Locate the cell with the specified text and output its [x, y] center coordinate. 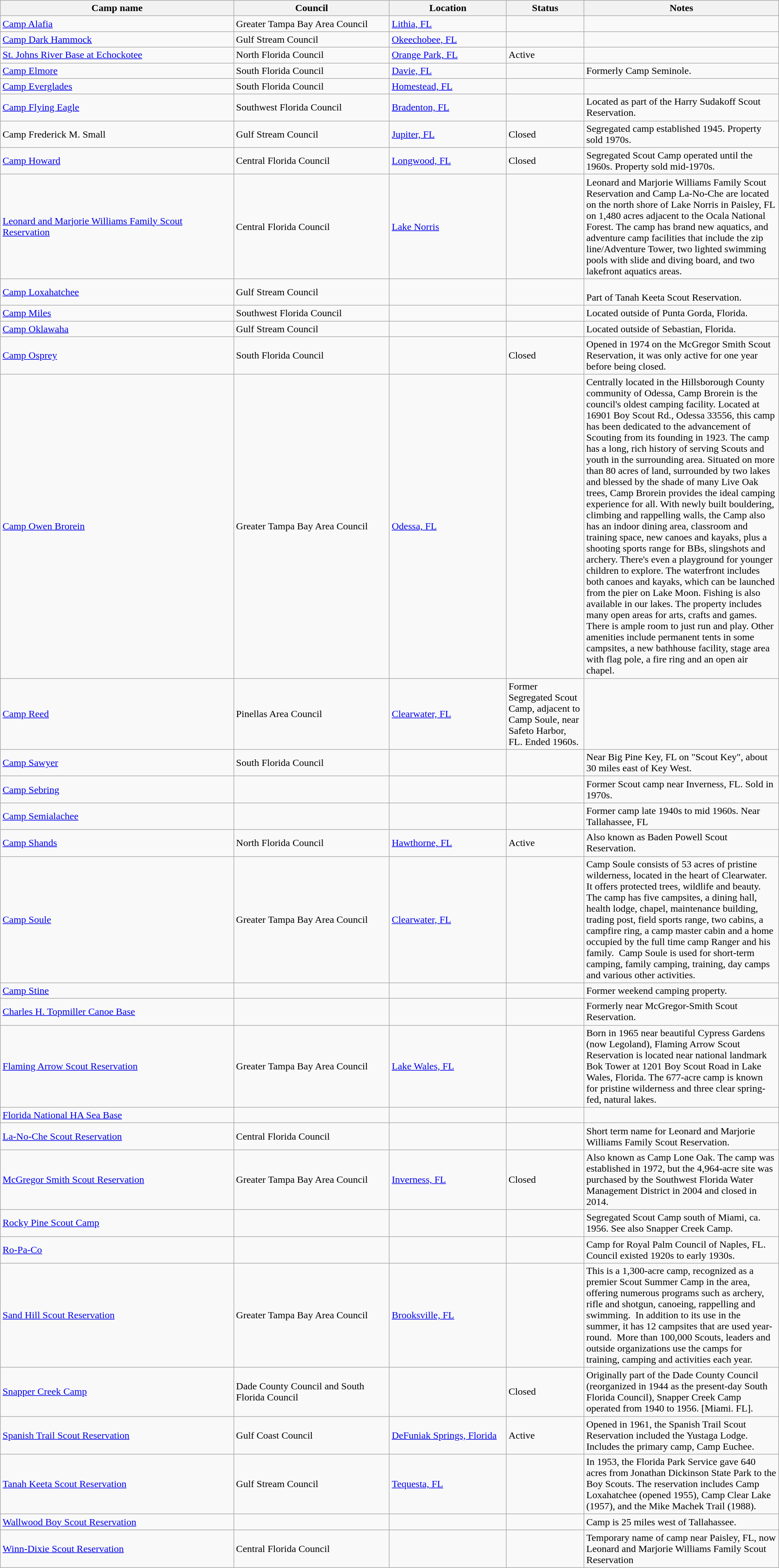
Camp Dark Hammock [117, 39]
Camp name [117, 8]
Temporary name of camp near Paisley, FL, now Leonard and Marjorie Williams Family Scout Reservation [682, 1549]
Homestead, FL [448, 86]
Camp Shands [117, 843]
Sand Hill Scout Reservation [117, 1315]
Camp is 25 miles west of Tallahassee. [682, 1522]
Camp Stine [117, 991]
Location [448, 8]
Longwood, FL [448, 161]
Ro-Pa-Co [117, 1249]
Gulf Coast Council [311, 1435]
Formerly near McGregor-Smith Scout Reservation. [682, 1012]
Camp Everglades [117, 86]
Part of Tanah Keeta Scout Reservation. [682, 292]
Segregated Scout Camp operated until the 1960s. Property sold mid-1970s. [682, 161]
Camp Alafia [117, 24]
Also known as Baden Powell Scout Reservation. [682, 843]
Camp Osprey [117, 356]
Tanah Keeta Scout Reservation [117, 1484]
Segregated Scout Camp south of Miami, ca. 1956. See also Snapper Creek Camp. [682, 1223]
Rocky Pine Scout Camp [117, 1223]
Former Scout camp near Inverness, FL. Sold in 1970s. [682, 789]
Winn-Dixie Scout Reservation [117, 1549]
Located outside of Sebastian, Florida. [682, 329]
Status [545, 8]
Camp Sawyer [117, 763]
Okeechobee, FL [448, 39]
Former camp late 1940s to mid 1960s. Near Tallahassee, FL [682, 816]
Camp Miles [117, 313]
Orange Park, FL [448, 55]
Davie, FL [448, 71]
McGregor Smith Scout Reservation [117, 1179]
Flaming Arrow Scout Reservation [117, 1066]
DeFuniak Springs, Florida [448, 1435]
Camp Elmore [117, 71]
Camp Soule [117, 920]
Opened in 1974 on the McGregor Smith Scout Reservation, it was only active for one year before being closed. [682, 356]
Camp Flying Eagle [117, 108]
Camp for Royal Palm Council of Naples, FL. Council existed 1920s to early 1930s. [682, 1249]
Hawthorne, FL [448, 843]
Segregated camp established 1945. Property sold 1970s. [682, 134]
Short term name for Leonard and Marjorie Williams Family Scout Reservation. [682, 1136]
Camp Oklawaha [117, 329]
Former weekend camping property. [682, 991]
Snapper Creek Camp [117, 1392]
Opened in 1961, the Spanish Trail Scout Reservation included the Yustaga Lodge. Includes the primary camp, Camp Euchee. [682, 1435]
La-No-Che Scout Reservation [117, 1136]
Located outside of Punta Gorda, Florida. [682, 313]
Camp Frederick M. Small [117, 134]
Charles H. Topmiller Canoe Base [117, 1012]
Council [311, 8]
Notes [682, 8]
Wallwood Boy Scout Reservation [117, 1522]
Camp Sebring [117, 789]
Located as part of the Harry Sudakoff Scout Reservation. [682, 108]
Florida National HA Sea Base [117, 1115]
Lithia, FL [448, 24]
Formerly Camp Seminole. [682, 71]
Near Big Pine Key, FL on "Scout Key", about 30 miles east of Key West. [682, 763]
Brooksville, FL [448, 1315]
Camp Reed [117, 714]
Dade County Council and South Florida Council [311, 1392]
Camp Semialachee [117, 816]
Camp Owen Brorein [117, 526]
Bradenton, FL [448, 108]
St. Johns River Base at Echockotee [117, 55]
Lake Norris [448, 226]
Jupiter, FL [448, 134]
Lake Wales, FL [448, 1066]
Former Segregated Scout Camp, adjacent to Camp Soule, near Safeto Harbor, FL. Ended 1960s. [545, 714]
Pinellas Area Council [311, 714]
Odessa, FL [448, 526]
Camp Loxahatchee [117, 292]
Spanish Trail Scout Reservation [117, 1435]
Camp Howard [117, 161]
Tequesta, FL [448, 1484]
Inverness, FL [448, 1179]
Leonard and Marjorie Williams Family Scout Reservation [117, 226]
